From the cell containing the given text, extract its center point as [x, y] coordinate. 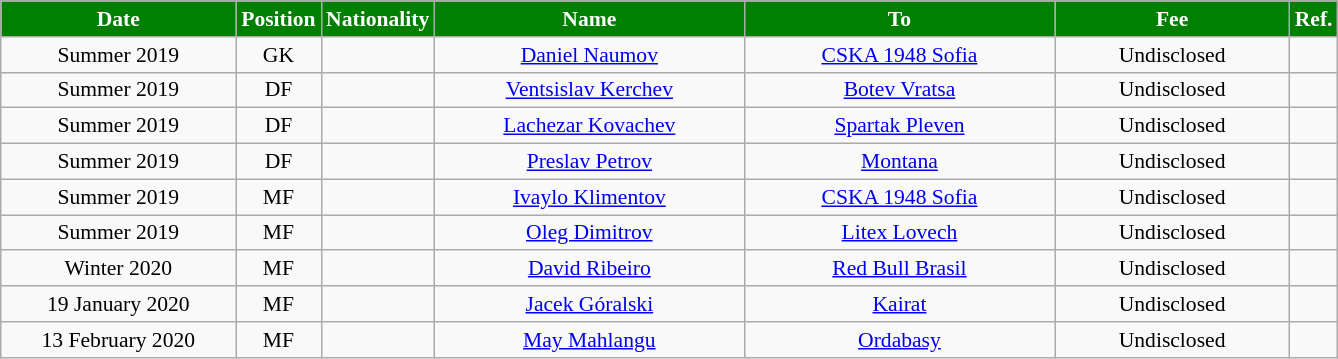
Fee [1172, 19]
Winter 2020 [118, 269]
Montana [899, 162]
Name [589, 19]
19 January 2020 [118, 304]
Ivaylo Klimentov [589, 197]
Ordabasy [899, 340]
13 February 2020 [118, 340]
Position [278, 19]
Kairat [899, 304]
Litex Lovech [899, 233]
Botev Vratsa [899, 90]
David Ribeiro [589, 269]
Preslav Petrov [589, 162]
Daniel Naumov [589, 55]
Ref. [1314, 19]
Jacek Góralski [589, 304]
Lachezar Kovachev [589, 126]
Nationality [378, 19]
May Mahlangu [589, 340]
Date [118, 19]
Oleg Dimitrov [589, 233]
GK [278, 55]
Spartak Pleven [899, 126]
Red Bull Brasil [899, 269]
Ventsislav Kerchev [589, 90]
To [899, 19]
